Determine the [X, Y] coordinate at the center of the cell enclosing the given text.  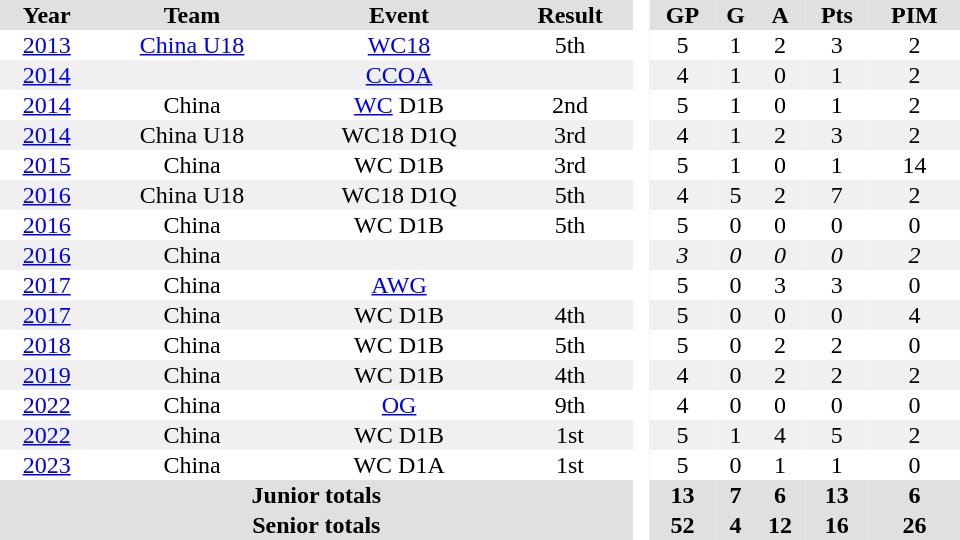
2nd [570, 105]
Year [46, 15]
OG [400, 405]
12 [780, 525]
2023 [46, 465]
14 [914, 165]
A [780, 15]
52 [682, 525]
Result [570, 15]
WC D1A [400, 465]
2015 [46, 165]
WC18 [400, 45]
PIM [914, 15]
9th [570, 405]
16 [837, 525]
GP [682, 15]
Pts [837, 15]
Team [192, 15]
AWG [400, 285]
Junior totals [316, 495]
CCOA [400, 75]
Event [400, 15]
26 [914, 525]
2013 [46, 45]
Senior totals [316, 525]
G [736, 15]
2018 [46, 345]
2019 [46, 375]
